Capture the cell that displays the provided text and extract its (x, y) central coordinate. 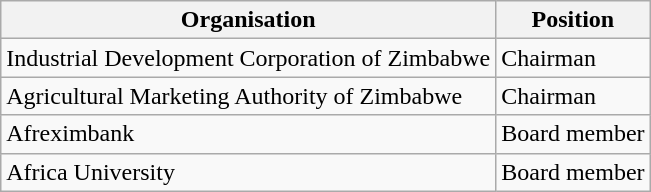
Organisation (248, 20)
Afreximbank (248, 134)
Agricultural Marketing Authority of Zimbabwe (248, 96)
Africa University (248, 172)
Industrial Development Corporation of Zimbabwe (248, 58)
Position (573, 20)
